From the cell containing the given text, extract its center point as [x, y] coordinate. 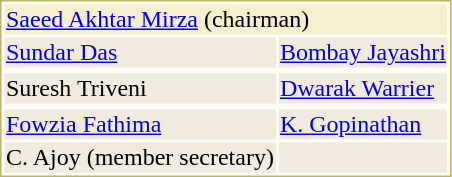
Suresh Triveni [140, 89]
Saeed Akhtar Mirza (chairman) [226, 19]
C. Ajoy (member secretary) [140, 157]
K. Gopinathan [362, 125]
Dwarak Warrier [362, 89]
Bombay Jayashri [362, 53]
Sundar Das [140, 53]
Fowzia Fathima [140, 125]
